Search for the cell housing the specified text and yield its [x, y] center coordinate. 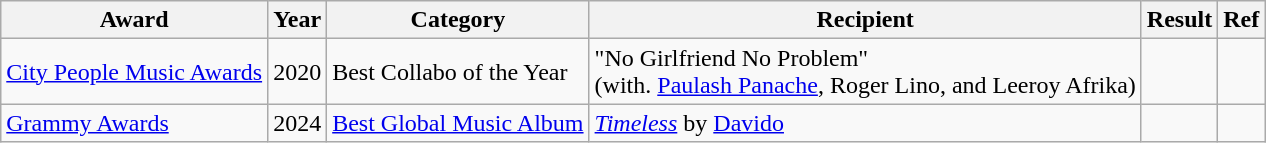
Timeless by Davido [865, 123]
City People Music Awards [134, 72]
Best Global Music Album [458, 123]
2024 [298, 123]
"No Girlfriend No Problem" (with. Paulash Panache, Roger Lino, and Leeroy Afrika) [865, 72]
Ref [1242, 20]
Result [1179, 20]
Best Collabo of the Year [458, 72]
Recipient [865, 20]
2020 [298, 72]
Category [458, 20]
Award [134, 20]
Grammy Awards [134, 123]
Year [298, 20]
